Determine the (x, y) coordinate at the center of the cell enclosing the given text.  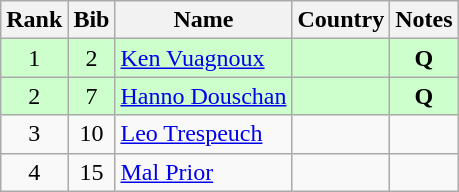
Leo Trespeuch (204, 134)
15 (92, 172)
1 (34, 58)
Rank (34, 20)
10 (92, 134)
Name (204, 20)
Mal Prior (204, 172)
Bib (92, 20)
7 (92, 96)
4 (34, 172)
Country (341, 20)
Ken Vuagnoux (204, 58)
Notes (424, 20)
3 (34, 134)
Hanno Douschan (204, 96)
